Scan for the cell matching the given text and deliver its [X, Y] coordinate at center. 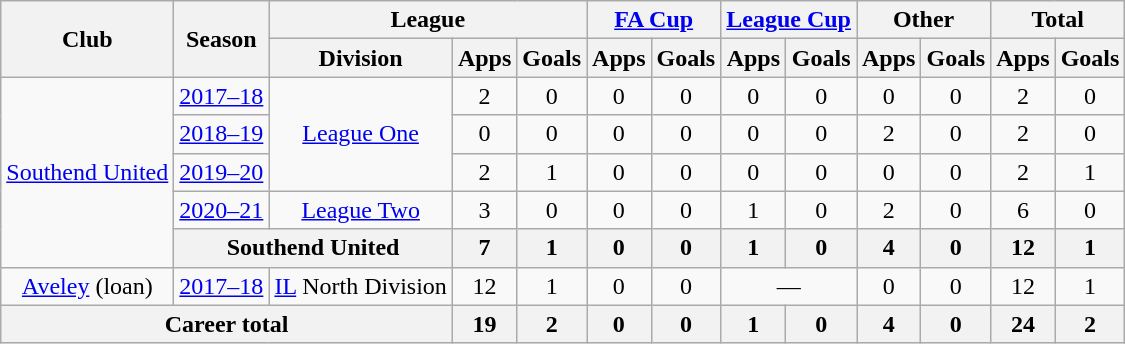
FA Cup [654, 20]
3 [484, 210]
IL North Division [361, 286]
Other [923, 20]
2019–20 [222, 172]
Career total [227, 324]
2020–21 [222, 210]
League [428, 20]
6 [1023, 210]
League Cup [789, 20]
League One [361, 134]
— [789, 286]
Season [222, 39]
2018–19 [222, 134]
League Two [361, 210]
7 [484, 248]
Division [361, 58]
Aveley (loan) [88, 286]
24 [1023, 324]
19 [484, 324]
Total [1058, 20]
Club [88, 39]
